Return (X, Y) of the center of cell containing provided text 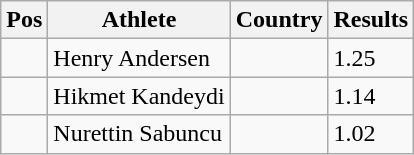
1.14 (371, 96)
1.02 (371, 134)
Hikmet Kandeydi (139, 96)
Athlete (139, 20)
Results (371, 20)
Pos (24, 20)
Henry Andersen (139, 58)
1.25 (371, 58)
Country (279, 20)
Nurettin Sabuncu (139, 134)
